Determine the [x, y] coordinate at the center of the cell enclosing the given text.  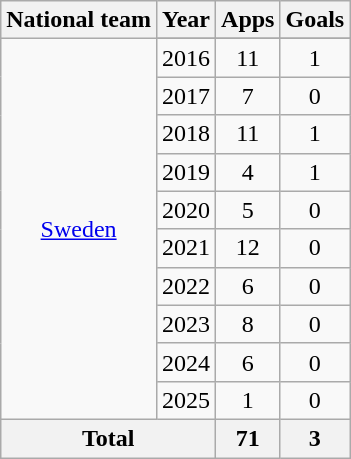
Apps [248, 20]
Year [186, 20]
8 [248, 324]
71 [248, 438]
Total [108, 438]
2020 [186, 210]
2025 [186, 400]
4 [248, 172]
2017 [186, 96]
2016 [186, 58]
5 [248, 210]
2023 [186, 324]
3 [315, 438]
2022 [186, 286]
12 [248, 248]
Goals [315, 20]
2024 [186, 362]
2019 [186, 172]
2018 [186, 134]
Sweden [79, 230]
National team [79, 20]
2021 [186, 248]
7 [248, 96]
